From the cell containing the given text, extract its center point as (x, y) coordinate. 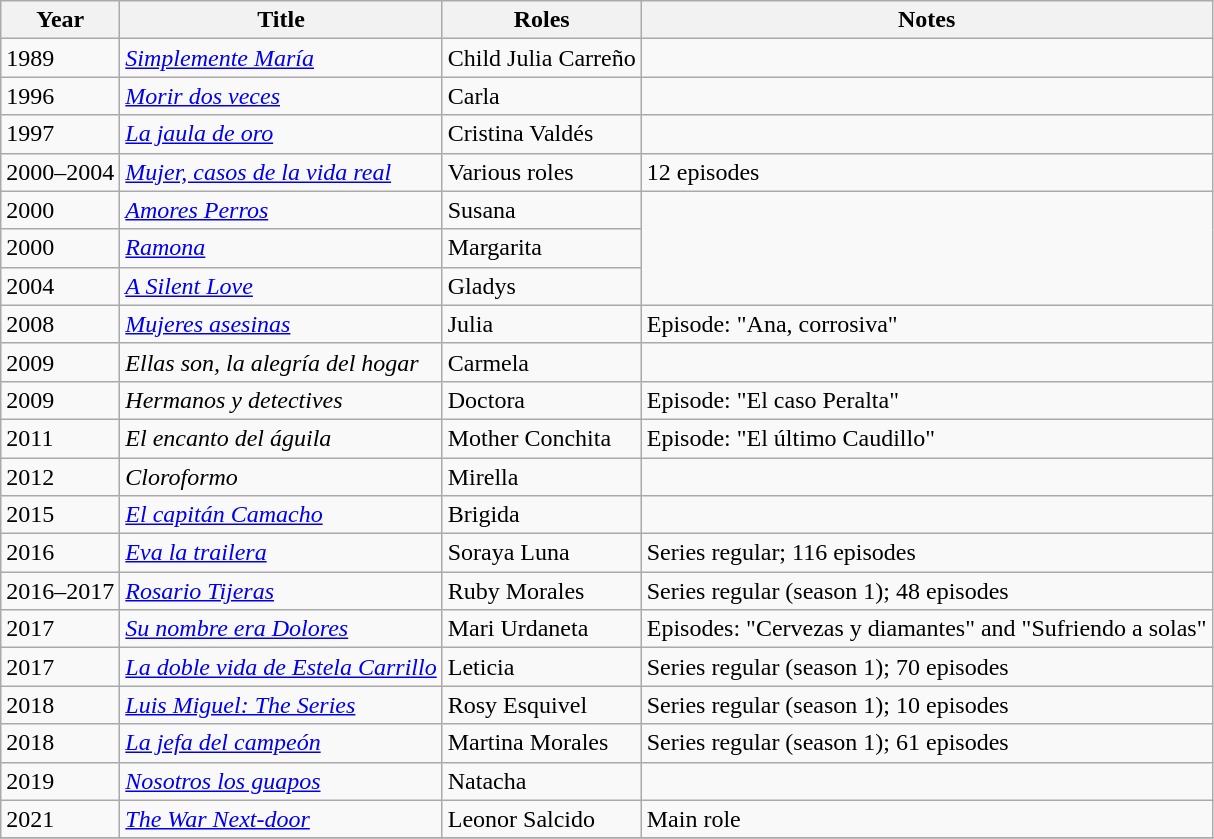
Episode: "El caso Peralta" (926, 400)
Series regular (season 1); 10 episodes (926, 705)
Nosotros los guapos (281, 781)
Year (60, 20)
2008 (60, 324)
Title (281, 20)
2011 (60, 438)
Leticia (542, 667)
Main role (926, 819)
Mirella (542, 477)
Martina Morales (542, 743)
Soraya Luna (542, 553)
Brigida (542, 515)
Ramona (281, 248)
Leonor Salcido (542, 819)
2021 (60, 819)
Margarita (542, 248)
1996 (60, 96)
Episode: "El último Caudillo" (926, 438)
Natacha (542, 781)
Mujer, casos de la vida real (281, 172)
Cristina Valdés (542, 134)
The War Next-door (281, 819)
12 episodes (926, 172)
Luis Miguel: The Series (281, 705)
Gladys (542, 286)
Susana (542, 210)
Series regular (season 1); 70 episodes (926, 667)
Episodes: "Cervezas y diamantes" and "Sufriendo a solas" (926, 629)
El encanto del águila (281, 438)
Julia (542, 324)
Episode: "Ana, corrosiva" (926, 324)
Eva la trailera (281, 553)
Mother Conchita (542, 438)
Series regular (season 1); 48 episodes (926, 591)
2016 (60, 553)
Various roles (542, 172)
Simplemente María (281, 58)
Notes (926, 20)
Mari Urdaneta (542, 629)
2016–2017 (60, 591)
Ruby Morales (542, 591)
Child Julia Carreño (542, 58)
Ellas son, la alegría del hogar (281, 362)
2015 (60, 515)
Mujeres asesinas (281, 324)
Amores Perros (281, 210)
Rosy Esquivel (542, 705)
La jaula de oro (281, 134)
2019 (60, 781)
El capitán Camacho (281, 515)
Series regular; 116 episodes (926, 553)
2004 (60, 286)
Rosario Tijeras (281, 591)
Carmela (542, 362)
Series regular (season 1); 61 episodes (926, 743)
Carla (542, 96)
1989 (60, 58)
Cloroformo (281, 477)
La jefa del campeón (281, 743)
La doble vida de Estela Carrillo (281, 667)
A Silent Love (281, 286)
2012 (60, 477)
Doctora (542, 400)
2000–2004 (60, 172)
Roles (542, 20)
Su nombre era Dolores (281, 629)
1997 (60, 134)
Hermanos y detectives (281, 400)
Morir dos veces (281, 96)
